For the text-containing cell, return its midpoint in [x, y] coordinate format. 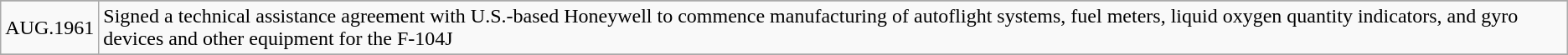
AUG.1961 [50, 28]
